Capture the cell that displays the provided text and extract its [X, Y] central coordinate. 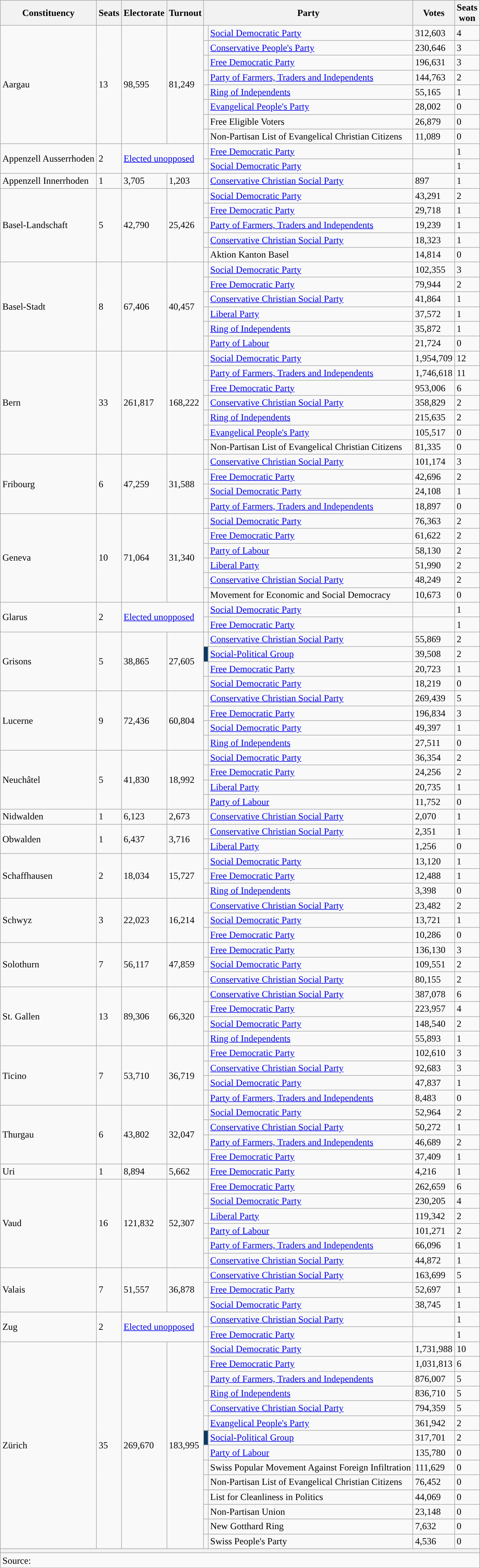
2,070 [433, 817]
Lucerne [49, 721]
61,622 [433, 536]
8,483 [433, 1098]
19,239 [433, 225]
71,064 [144, 558]
47,837 [433, 1083]
36,354 [433, 758]
9 [109, 721]
135,780 [433, 1453]
269,670 [144, 1445]
35,872 [433, 329]
81,249 [185, 85]
Solothurn [49, 965]
48,249 [433, 580]
Valais [49, 1290]
Conservative People's Party [311, 48]
42,790 [144, 225]
18,034 [144, 876]
11 [467, 373]
10,286 [433, 935]
St. Gallen [49, 1016]
18,897 [433, 506]
52,307 [185, 1223]
11,752 [433, 802]
Aktion Kanton Basel [311, 255]
18,219 [433, 684]
1,256 [433, 846]
76,363 [433, 521]
Swiss Popular Movement Against Foreign Infiltration [311, 1467]
2,673 [185, 817]
56,117 [144, 965]
Movement for Economic and Social Democracy [311, 595]
163,699 [433, 1275]
New Gotthard Ring [311, 1526]
81,335 [433, 447]
49,397 [433, 728]
25,426 [185, 225]
41,830 [144, 780]
Zug [49, 1327]
32,047 [185, 1134]
183,995 [185, 1445]
92,683 [433, 1068]
215,635 [433, 417]
6,123 [144, 817]
3,705 [144, 181]
20,723 [433, 669]
23,482 [433, 906]
121,832 [144, 1223]
52,964 [433, 1112]
31,588 [185, 484]
12 [467, 358]
15,727 [185, 876]
38,865 [144, 661]
Constituency [49, 13]
Zürich [49, 1445]
55,893 [433, 1038]
51,557 [144, 1290]
196,631 [433, 63]
13,120 [433, 861]
42,696 [433, 477]
1,203 [185, 181]
387,078 [433, 994]
196,834 [433, 713]
23,148 [433, 1512]
119,342 [433, 1216]
50,272 [433, 1127]
1,954,709 [433, 358]
55,165 [433, 92]
953,006 [433, 388]
Thurgau [49, 1134]
16 [109, 1223]
Seats [109, 13]
1,731,988 [433, 1349]
102,610 [433, 1053]
12,488 [433, 876]
361,942 [433, 1423]
Turnout [185, 13]
105,517 [433, 432]
24,256 [433, 772]
Swiss People's Party [311, 1541]
10,673 [433, 595]
28,002 [433, 107]
11,089 [433, 136]
Grisons [49, 661]
Basel-Landschaft [49, 225]
262,659 [433, 1186]
Party [308, 13]
Vaud [49, 1223]
Non-Partisan Union [311, 1512]
39,508 [433, 654]
List for Cleanliness in Politics [311, 1497]
Nidwalden [49, 817]
98,595 [144, 85]
26,879 [433, 122]
Bern [49, 402]
4,536 [433, 1541]
Appenzell Ausserrhoden [49, 159]
37,572 [433, 314]
Seatswon [467, 13]
27,511 [433, 743]
269,439 [433, 699]
37,409 [433, 1157]
Uri [49, 1172]
76,452 [433, 1482]
13,721 [433, 920]
55,869 [433, 639]
22,023 [144, 920]
47,859 [185, 965]
38,745 [433, 1305]
58,130 [433, 551]
36,878 [185, 1290]
35 [109, 1445]
8,894 [144, 1172]
7,632 [433, 1526]
109,551 [433, 965]
72,436 [144, 721]
Source: [240, 1560]
43,291 [433, 195]
897 [433, 181]
67,406 [144, 307]
Ticino [49, 1075]
40,457 [185, 307]
Geneva [49, 558]
102,355 [433, 270]
18,323 [433, 240]
Basel-Stadt [49, 307]
Electorate [144, 13]
14,814 [433, 255]
18,992 [185, 780]
312,603 [433, 33]
51,990 [433, 565]
144,763 [433, 77]
6,437 [144, 839]
20,735 [433, 787]
31,340 [185, 558]
223,957 [433, 1009]
4,216 [433, 1172]
27,605 [185, 661]
317,701 [433, 1438]
136,130 [433, 950]
3,716 [185, 839]
Schwyz [49, 920]
46,689 [433, 1142]
41,864 [433, 299]
44,872 [433, 1260]
358,829 [433, 402]
79,944 [433, 284]
43,802 [144, 1134]
5,662 [185, 1172]
Votes [433, 13]
52,697 [433, 1290]
3,398 [433, 890]
794,359 [433, 1408]
2,351 [433, 831]
111,629 [433, 1467]
24,108 [433, 491]
21,724 [433, 343]
Appenzell Innerrhoden [49, 181]
Fribourg [49, 484]
66,096 [433, 1246]
Neuchâtel [49, 780]
1,746,618 [433, 373]
230,646 [433, 48]
29,718 [433, 211]
836,710 [433, 1394]
168,222 [185, 402]
66,320 [185, 1016]
Aargau [49, 85]
Free Eligible Voters [311, 122]
8 [109, 307]
60,804 [185, 721]
261,817 [144, 402]
101,174 [433, 462]
230,205 [433, 1201]
101,271 [433, 1231]
53,710 [144, 1075]
1,031,813 [433, 1364]
16,214 [185, 920]
Obwalden [49, 839]
47,259 [144, 484]
148,540 [433, 1024]
33 [109, 402]
89,306 [144, 1016]
Glarus [49, 617]
80,155 [433, 979]
876,007 [433, 1379]
44,069 [433, 1497]
36,719 [185, 1075]
Schaffhausen [49, 876]
